Provide the [x, y] coordinate of the cell's center where the given text is located.  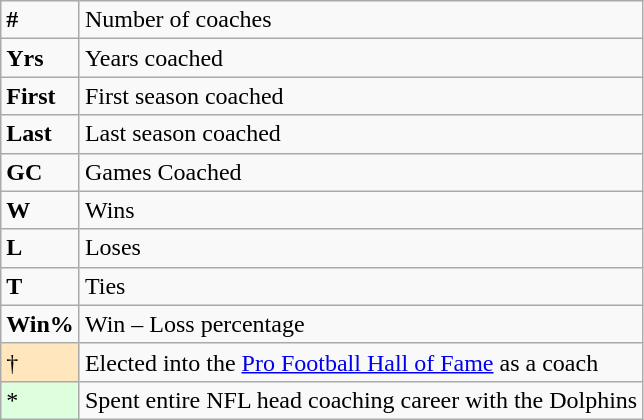
* [40, 400]
Win – Loss percentage [360, 324]
Games Coached [360, 172]
T [40, 286]
Elected into the Pro Football Hall of Fame as a coach [360, 362]
† [40, 362]
L [40, 248]
Loses [360, 248]
Last season coached [360, 134]
Wins [360, 210]
GC [40, 172]
Last [40, 134]
Win% [40, 324]
Years coached [360, 58]
W [40, 210]
# [40, 20]
Number of coaches [360, 20]
Yrs [40, 58]
Ties [360, 286]
First [40, 96]
First season coached [360, 96]
Spent entire NFL head coaching career with the Dolphins [360, 400]
